Find where the given text appears and provide that cell's center as [X, Y] coordinate. 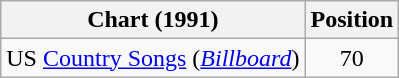
Chart (1991) [153, 20]
US Country Songs (Billboard) [153, 58]
Position [352, 20]
70 [352, 58]
